Determine the (x, y) coordinate at the center of the cell enclosing the given text.  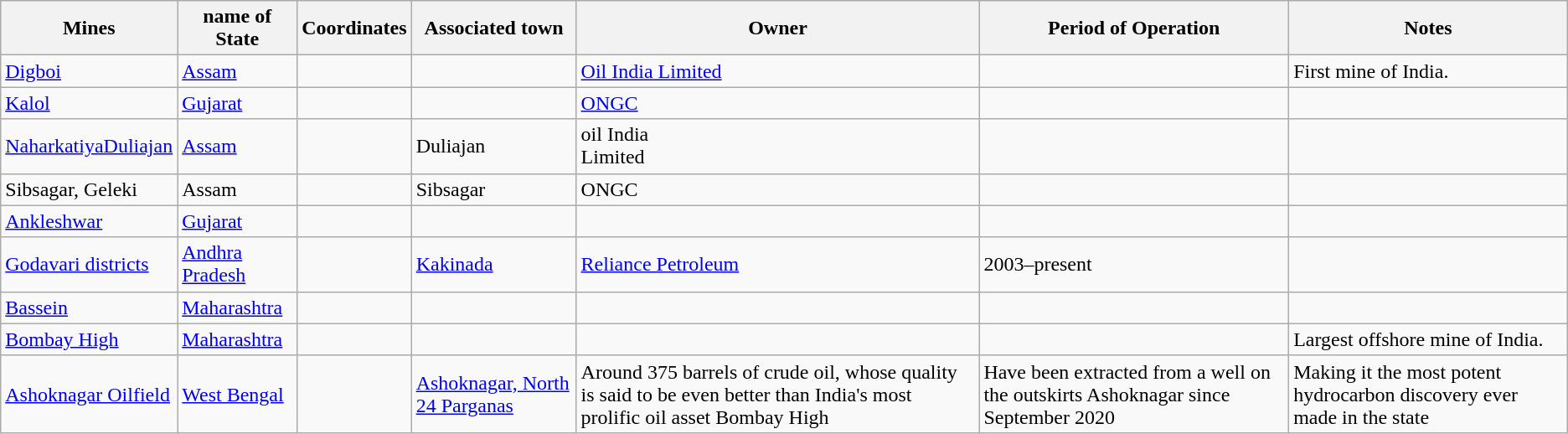
Ashoknagar Oilfield (89, 394)
Duliajan (494, 146)
Oil India Limited (777, 71)
Kakinada (494, 265)
Making it the most potent hydrocarbon discovery ever made in the state (1429, 394)
NaharkatiyaDuliajan (89, 146)
Associated town (494, 28)
Kalol (89, 103)
Godavari districts (89, 265)
Andhra Pradesh (238, 265)
Sibsagar (494, 189)
Ashoknagar, North 24 Parganas (494, 394)
Bassein (89, 307)
Coordinates (354, 28)
Period of Operation (1134, 28)
Owner (777, 28)
Sibsagar, Geleki (89, 189)
Around 375 barrels of crude oil, whose quality is said to be even better than India's most prolific oil asset Bombay High (777, 394)
2003–present (1134, 265)
Have been extracted from a well on the outskirts Ashoknagar since September 2020 (1134, 394)
Reliance Petroleum (777, 265)
oil IndiaLimited (777, 146)
West Bengal (238, 394)
Ankleshwar (89, 221)
name of State (238, 28)
Digboi (89, 71)
Largest offshore mine of India. (1429, 339)
First mine of India. (1429, 71)
Notes (1429, 28)
Mines (89, 28)
Bombay High (89, 339)
